For the text-containing cell, return its midpoint in [X, Y] coordinate format. 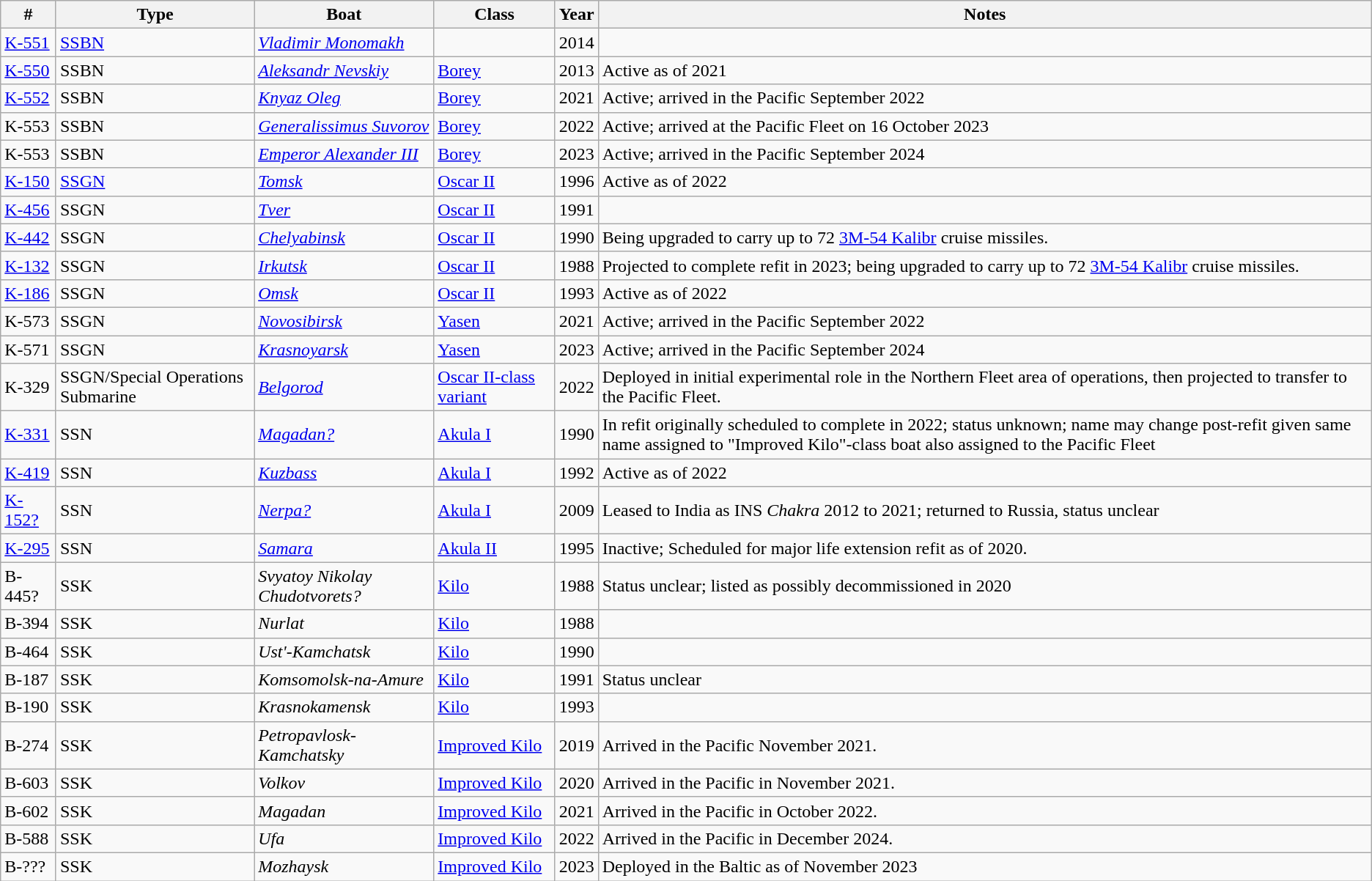
Type [155, 15]
K-132 [29, 265]
2013 [576, 70]
1996 [576, 182]
Nurlat [344, 624]
Omsk [344, 293]
Ufa [344, 838]
K-186 [29, 293]
Krasnokamensk [344, 707]
Tver [344, 210]
Active; arrived at the Pacific Fleet on 16 October 2023 [985, 126]
2009 [576, 510]
Volkov [344, 783]
K-550 [29, 70]
Komsomolsk-na-Amure [344, 679]
Knyaz Oleg [344, 98]
Notes [985, 15]
Magadan [344, 811]
K-329 [29, 387]
Irkutsk [344, 265]
Tomsk [344, 182]
1992 [576, 473]
B-445? [29, 586]
K-150 [29, 182]
Arrived in the Pacific in November 2021. [985, 783]
Year [576, 15]
B-187 [29, 679]
2014 [576, 43]
B-603 [29, 783]
B-602 [29, 811]
Arrived in the Pacific in October 2022. [985, 811]
K-442 [29, 237]
Arrived in the Pacific November 2021. [985, 745]
K-456 [29, 210]
Inactive; Scheduled for major life extension refit as of 2020. [985, 548]
K-552 [29, 98]
Aleksandr Nevskiy [344, 70]
1995 [576, 548]
Vladimir Monomakh [344, 43]
Ust'-Kamchatsk [344, 652]
K-295 [29, 548]
K-551 [29, 43]
Status unclear; listed as possibly decommissioned in 2020 [985, 586]
Akula II [494, 548]
B-394 [29, 624]
K-573 [29, 321]
K-419 [29, 473]
Belgorod [344, 387]
Oscar II-class variant [494, 387]
B-274 [29, 745]
Petropavlosk-Kamchatsky [344, 745]
Arrived in the Pacific in December 2024. [985, 838]
Being upgraded to carry up to 72 3M-54 Kalibr cruise missiles. [985, 237]
# [29, 15]
Novosibirsk [344, 321]
Mozhaysk [344, 866]
B-464 [29, 652]
2020 [576, 783]
Class [494, 15]
Status unclear [985, 679]
Projected to complete refit in 2023; being upgraded to carry up to 72 3M-54 Kalibr cruise missiles. [985, 265]
Generalissimus Suvorov [344, 126]
Deployed in the Baltic as of November 2023 [985, 866]
Emperor Alexander III [344, 154]
Svyatoy Nikolay Chudotvorets? [344, 586]
Leased to India as INS Chakra 2012 to 2021; returned to Russia, status unclear [985, 510]
Krasnoyarsk [344, 350]
B-??? [29, 866]
Nerpa? [344, 510]
2019 [576, 745]
Active as of 2021 [985, 70]
K-331 [29, 435]
Boat [344, 15]
B-190 [29, 707]
SSGN/Special Operations Submarine [155, 387]
Samara [344, 548]
Deployed in initial experimental role in the Northern Fleet area of operations, then projected to transfer to the Pacific Fleet. [985, 387]
K-152? [29, 510]
Kuzbass [344, 473]
K-571 [29, 350]
B-588 [29, 838]
Magadan? [344, 435]
Chelyabinsk [344, 237]
